Return the (X, Y) coordinate for the center point of the cell that contains the specified text.  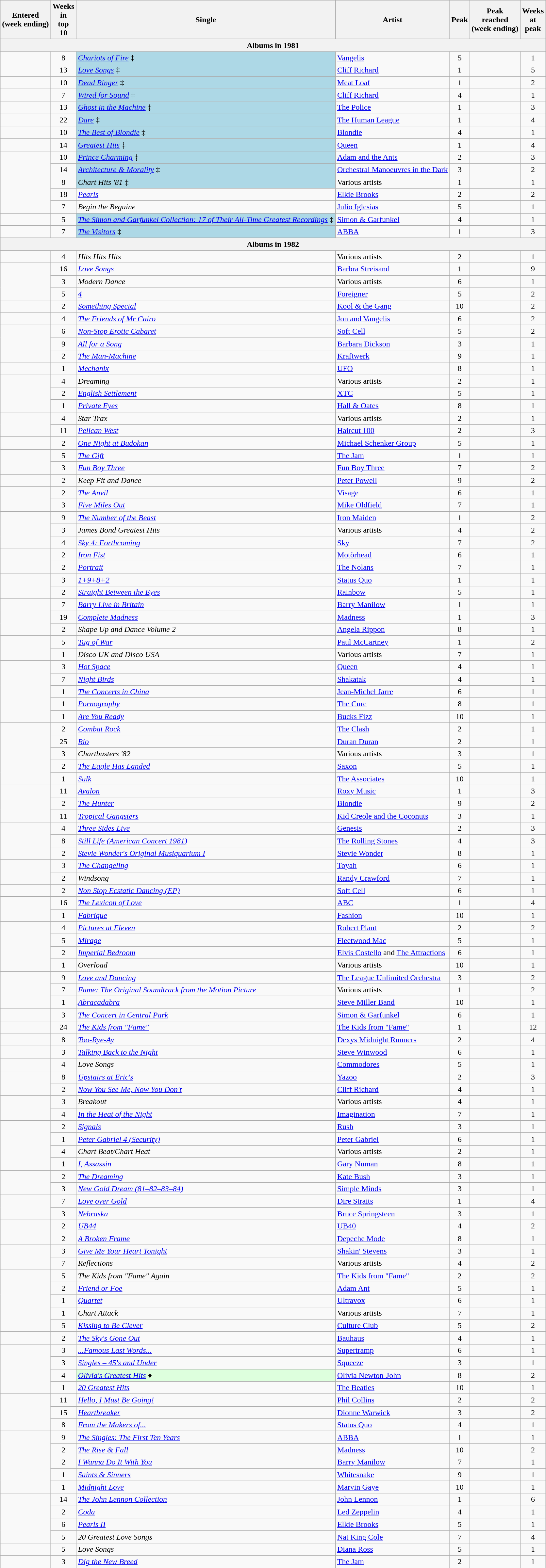
Tropical Gangsters (206, 816)
Reflections (206, 1263)
Kraftwerk (392, 356)
Saxon (392, 766)
Ghost in the Machine ‡ (206, 107)
From the Makers of... (206, 1425)
Kissing to Be Clever (206, 1325)
Love Songs ‡ (206, 70)
The Number of the Beast (206, 518)
The Singles: The First Ten Years (206, 1437)
Entered (week ending) (25, 20)
Meat Loaf (392, 83)
The Changeling (206, 866)
The Clash (392, 729)
Wired for Sound ‡ (206, 95)
Love and Dancing (206, 977)
15 (63, 1413)
Elvis Costello and The Attractions (392, 952)
All for a Song (206, 344)
One Night at Budokan (206, 443)
Paul McCartney (392, 642)
Fame: The Original Soundtrack from the Motion Picture (206, 990)
Friend or Foe (206, 1288)
The Visitors ‡ (206, 232)
Hello, I Must Be Going! (206, 1400)
The Hunter (206, 804)
Signals (206, 1127)
In the Heat of the Night (206, 1114)
Artist (392, 20)
Adam and the Ants (392, 157)
The Rolling Stones (392, 841)
Foreigner (392, 294)
I Wanna Do It With You (206, 1462)
The Best of Blondie ‡ (206, 132)
Haircut 100 (392, 431)
Breakout (206, 1102)
Non Stop Ecstatic Dancing (EP) (206, 890)
Heartbreaker (206, 1413)
English Settlement (206, 393)
Now You See Me, Now You Don't (206, 1089)
Peter Gabriel (392, 1139)
Sulk (206, 779)
The Associates (392, 779)
The John Lennon Collection (206, 1499)
Non-Stop Erotic Cabaret (206, 331)
Whitesnake (392, 1475)
Vangelis (392, 58)
Phil Collins (392, 1400)
Peter Gabriel 4 (Security) (206, 1139)
Five Miles Out (206, 505)
Sky (392, 542)
Chariots of Fire ‡ (206, 58)
20 Greatest Hits (206, 1388)
Windsong (206, 878)
Olivia Newton-John (392, 1375)
Three Sides Live (206, 828)
20 Greatest Love Songs (206, 1537)
Portrait (206, 567)
The Human League (392, 120)
Albums in 1982 (273, 244)
Diana Ross (392, 1549)
Motörhead (392, 555)
Julio Iglesias (392, 207)
Keep Fit and Dance (206, 480)
1+9+8+2 (206, 580)
Iron Fist (206, 555)
Duran Duran (392, 741)
Imperial Bedroom (206, 952)
Kool & the Gang (392, 306)
Toyah (392, 866)
Quartet (206, 1301)
Single (206, 20)
Adam Ant (392, 1288)
Fleetwood Mac (392, 940)
Chart Beat/Chart Heat (206, 1151)
Bauhaus (392, 1338)
Jon and Vangelis (392, 319)
The Rise & Fall (206, 1450)
Prince Charming ‡ (206, 157)
Fabrique (206, 915)
12 (533, 1027)
Bruce Springsteen (392, 1214)
Coda (206, 1512)
Shakin' Stevens (392, 1251)
Roxy Music (392, 791)
Led Zeppelin (392, 1512)
Combat Rock (206, 729)
Shakatak (392, 679)
Genesis (392, 828)
Yazoo (392, 1077)
UB40 (392, 1226)
Steve Winwood (392, 1052)
John Lennon (392, 1499)
The Concert in Central Park (206, 1015)
New Gold Dream (81–82–83–84) (206, 1189)
Chartbusters '82 (206, 754)
Marvin Gaye (392, 1487)
The Beatles (392, 1388)
Orchestral Manoeuvres in the Dark (392, 169)
The Lexicon of Love (206, 903)
The Cure (392, 704)
The Anvil (206, 493)
...Famous Last Words... (206, 1350)
Something Special (206, 306)
Dreaming (206, 381)
Kate Bush (392, 1176)
Greatest Hits ‡ (206, 145)
Olivia's Greatest Hits ♦ (206, 1375)
Nat King Cole (392, 1537)
Love over Gold (206, 1201)
Commodores (392, 1064)
Mike Oldfield (392, 505)
Singles – 45's and Under (206, 1363)
24 (63, 1027)
Talking Back to the Night (206, 1052)
Peak (460, 20)
Shape Up and Dance Volume 2 (206, 630)
Barbra Streisand (392, 269)
Stevie Wonder (392, 853)
The Concerts in China (206, 692)
Chart Attack (206, 1313)
Sky 4: Forthcoming (206, 542)
Bucks Fizz (392, 716)
Weeksintop10 (63, 20)
Fashion (392, 915)
UFO (392, 368)
James Bond Greatest Hits (206, 530)
Dare ‡ (206, 120)
Abracadabra (206, 1002)
Ultravox (392, 1301)
Peakreached (week ending) (495, 20)
Straight Between the Eyes (206, 592)
Weeksatpeak (533, 20)
Begin the Beguine (206, 207)
Gary Numan (392, 1164)
Pictures at Eleven (206, 928)
Star Trax (206, 418)
Nebraska (206, 1214)
The Eagle Has Landed (206, 766)
Complete Madness (206, 617)
Angela Rippon (392, 630)
Night Birds (206, 679)
Depeche Mode (392, 1239)
Supertramp (392, 1350)
Pornography (206, 704)
19 (63, 617)
The Sky's Gone Out (206, 1338)
Michael Schenker Group (392, 443)
The Gift (206, 456)
Mirage (206, 940)
Overload (206, 965)
The Nolans (392, 567)
Tug of War (206, 642)
I, Assassin (206, 1164)
Randy Crawford (392, 878)
Dexys Midnight Runners (392, 1040)
Rio (206, 741)
XTC (392, 393)
Barry Live in Britain (206, 605)
Pelican West (206, 431)
Architecture & Morality ‡ (206, 169)
UB44 (206, 1226)
Imagination (392, 1114)
Rainbow (392, 592)
22 (63, 120)
Jean-Michel Jarre (392, 692)
Hits Hits Hits (206, 257)
Hot Space (206, 667)
Pearls (206, 195)
The League Unlimited Orchestra (392, 977)
Hall & Oates (392, 406)
A Broken Frame (206, 1239)
Dionne Warwick (392, 1413)
Too-Rye-Ay (206, 1040)
Dig the New Breed (206, 1561)
Dead Ringer ‡ (206, 83)
Private Eyes (206, 406)
Upstairs at Eric's (206, 1077)
The Man-Machine (206, 356)
Dire Straits (392, 1201)
Visage (392, 493)
Mechanix (206, 368)
Saints & Sinners (206, 1475)
Steve Miller Band (392, 1002)
Still Life (American Concert 1981) (206, 841)
The Kids from "Fame" Again (206, 1276)
Rush (392, 1127)
The Friends of Mr Cairo (206, 319)
ABC (392, 903)
Barbara Dickson (392, 344)
Peter Powell (392, 480)
Iron Maiden (392, 518)
Give Me Your Heart Tonight (206, 1251)
25 (63, 741)
Robert Plant (392, 928)
Chart Hits '81 ‡ (206, 182)
The Dreaming (206, 1176)
The Simon and Garfunkel Collection: 17 of Their All-Time Greatest Recordings ‡ (206, 219)
18 (63, 195)
Modern Dance (206, 281)
Disco UK and Disco USA (206, 654)
Avalon (206, 791)
Albums in 1981 (273, 45)
Squeeze (392, 1363)
Kid Creole and the Coconuts (392, 816)
Stevie Wonder's Original Musiquarium I (206, 853)
Midnight Love (206, 1487)
Culture Club (392, 1325)
The Police (392, 107)
Simple Minds (392, 1189)
Pearls II (206, 1524)
Are You Ready (206, 716)
